Extract the (x, y) coordinate from the center of the cell holding the provided text.  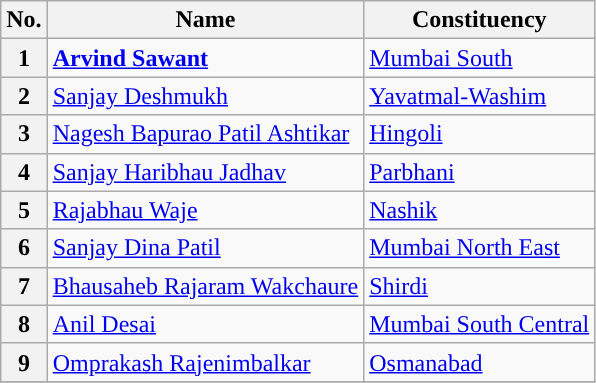
Omprakash Rajenimbalkar (206, 362)
Hingoli (480, 134)
Sanjay Dina Patil (206, 248)
Osmanabad (480, 362)
4 (24, 172)
5 (24, 210)
Nashik (480, 210)
Nagesh Bapurao Patil Ashtikar (206, 134)
Parbhani (480, 172)
6 (24, 248)
Yavatmal-Washim (480, 96)
Mumbai South (480, 58)
Shirdi (480, 286)
No. (24, 20)
Rajabhau Waje (206, 210)
Sanjay Deshmukh (206, 96)
8 (24, 324)
Name (206, 20)
Arvind Sawant (206, 58)
Mumbai South Central (480, 324)
2 (24, 96)
3 (24, 134)
Anil Desai (206, 324)
Constituency (480, 20)
9 (24, 362)
Mumbai North East (480, 248)
1 (24, 58)
Sanjay Haribhau Jadhav (206, 172)
Bhausaheb Rajaram Wakchaure (206, 286)
7 (24, 286)
